Extract the [x, y] coordinate from the center of the cell holding the provided text.  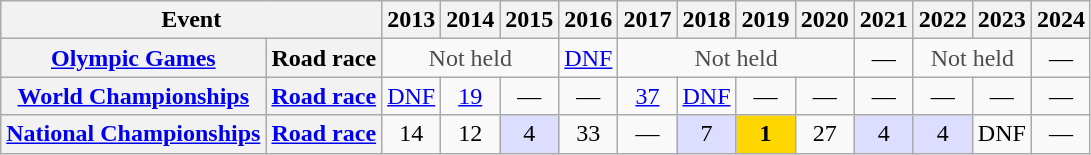
2017 [648, 20]
2023 [1002, 20]
2021 [884, 20]
14 [412, 134]
2019 [766, 20]
2018 [706, 20]
27 [824, 134]
2013 [412, 20]
19 [470, 96]
33 [588, 134]
37 [648, 96]
2014 [470, 20]
2016 [588, 20]
12 [470, 134]
Event [192, 20]
Olympic Games [134, 58]
2020 [824, 20]
2024 [1060, 20]
2022 [942, 20]
World Championships [134, 96]
National Championships [134, 134]
1 [766, 134]
7 [706, 134]
2015 [530, 20]
